Detect which cell encompasses the target text, then output its [X, Y] center coordinate. 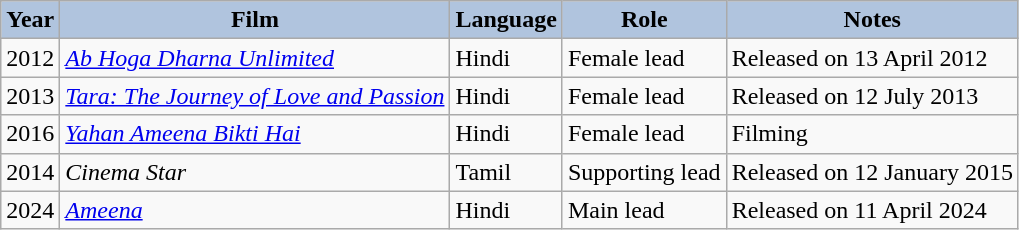
Supporting lead [644, 172]
Yahan Ameena Bikti Hai [255, 134]
Main lead [644, 210]
Released on 11 April 2024 [872, 210]
Ameena [255, 210]
Cinema Star [255, 172]
Released on 12 July 2013 [872, 96]
Tara: The Journey of Love and Passion [255, 96]
2014 [30, 172]
Tamil [506, 172]
Notes [872, 20]
2016 [30, 134]
Released on 12 January 2015 [872, 172]
2012 [30, 58]
Language [506, 20]
2013 [30, 96]
Filming [872, 134]
Film [255, 20]
Role [644, 20]
Ab Hoga Dharna Unlimited [255, 58]
Released on 13 April 2012 [872, 58]
Year [30, 20]
2024 [30, 210]
